Locate the cell with the specified text and output its (X, Y) center coordinate. 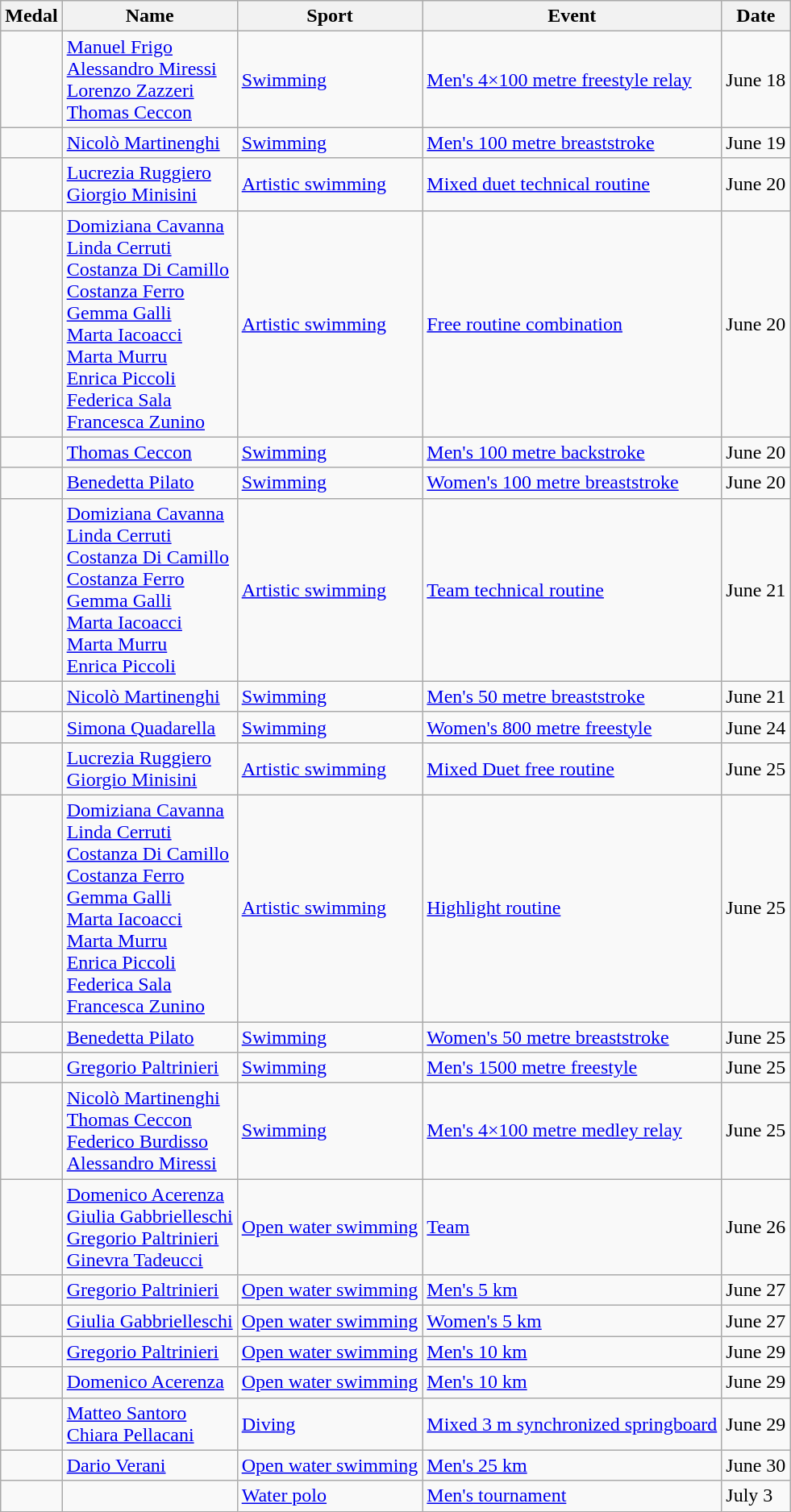
Date (756, 16)
June 26 (756, 1227)
Water polo (330, 1496)
Thomas Ceccon (150, 452)
Domenico Acerenza (150, 1382)
Women's 100 metre breaststroke (572, 483)
Giulia Gabbrielleschi (150, 1321)
Men's 25 km (572, 1465)
Manuel FrigoAlessandro MiressiLorenzo ZazzeriThomas Ceccon (150, 79)
Women's 50 metre breaststroke (572, 1037)
Women's 800 metre freestyle (572, 727)
Free routine combination (572, 324)
Men's 4×100 metre freestyle relay (572, 79)
Diving (330, 1423)
Mixed duet technical routine (572, 184)
Matteo SantoroChiara Pellacani (150, 1423)
Name (150, 16)
Mixed 3 m synchronized springboard (572, 1423)
Simona Quadarella (150, 727)
Sport (330, 16)
Highlight routine (572, 908)
Nicolò MartinenghiThomas CecconFederico BurdissoAlessandro Miressi (150, 1132)
July 3 (756, 1496)
Domiziana CavannaLinda CerrutiCostanza Di CamilloCostanza FerroGemma GalliMarta IacoacciMarta MurruEnrica Piccoli (150, 590)
Men's 100 metre breaststroke (572, 143)
Team (572, 1227)
Team technical routine (572, 590)
Domenico AcerenzaGiulia GabbrielleschiGregorio PaltrinieriGinevra Tadeucci (150, 1227)
Medal (31, 16)
June 30 (756, 1465)
June 18 (756, 79)
Event (572, 16)
Men's 5 km (572, 1290)
Men's 50 metre breaststroke (572, 696)
June 19 (756, 143)
Men's 4×100 metre medley relay (572, 1132)
June 24 (756, 727)
Dario Verani (150, 1465)
Men's tournament (572, 1496)
Women's 5 km (572, 1321)
Men's 100 metre backstroke (572, 452)
Mixed Duet free routine (572, 769)
Men's 1500 metre freestyle (572, 1068)
